Return the (X, Y) coordinate for the center point of the cell that contains the specified text.  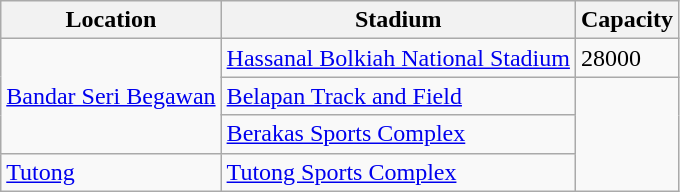
Capacity (626, 20)
Tutong (111, 172)
Hassanal Bolkiah National Stadium (398, 58)
Stadium (398, 20)
Berakas Sports Complex (398, 134)
Tutong Sports Complex (398, 172)
Belapan Track and Field (398, 96)
Bandar Seri Begawan (111, 96)
Location (111, 20)
28000 (626, 58)
